Determine the [x, y] coordinate at the center of the cell enclosing the given text.  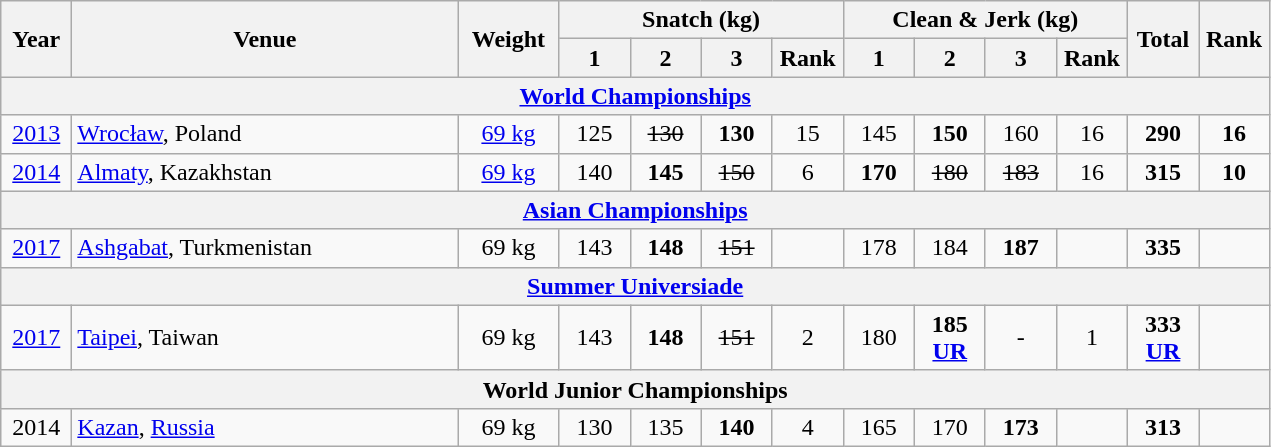
Almaty, Kazakhstan [265, 172]
Summer Universiade [636, 286]
290 [1162, 134]
335 [1162, 248]
10 [1234, 172]
160 [1020, 134]
Wrocław, Poland [265, 134]
135 [666, 427]
Clean & Jerk (kg) [985, 20]
173 [1020, 427]
6 [808, 172]
Snatch (kg) [701, 20]
Year [36, 39]
183 [1020, 172]
315 [1162, 172]
Weight [508, 39]
4 [808, 427]
15 [808, 134]
2013 [36, 134]
178 [878, 248]
Venue [265, 39]
313 [1162, 427]
187 [1020, 248]
125 [594, 134]
Kazan, Russia [265, 427]
Taipei, Taiwan [265, 338]
- [1020, 338]
333 UR [1162, 338]
184 [950, 248]
Ashgabat, Turkmenistan [265, 248]
165 [878, 427]
World Championships [636, 96]
Asian Championships [636, 210]
World Junior Championships [636, 389]
185 UR [950, 338]
Total [1162, 39]
